Identify which cell holds the provided text, then report its [x, y] central coordinate. 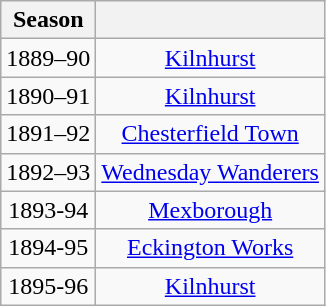
1892–93 [48, 172]
1891–92 [48, 134]
1894-95 [48, 248]
1889–90 [48, 58]
Eckington Works [210, 248]
1890–91 [48, 96]
Season [48, 20]
Wednesday Wanderers [210, 172]
Chesterfield Town [210, 134]
Mexborough [210, 210]
1895-96 [48, 286]
1893-94 [48, 210]
